Return the (x, y) coordinate for the center point of the cell that contains the specified text.  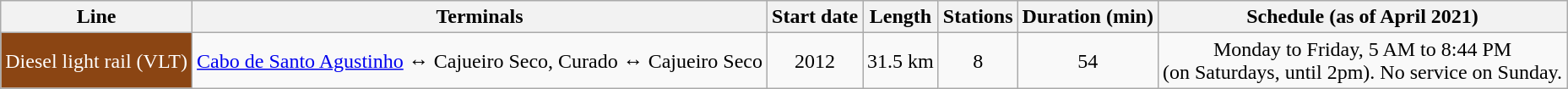
2012 (816, 61)
Terminals (480, 17)
Stations (978, 17)
Duration (min) (1088, 17)
Monday to Friday, 5 AM to 8:44 PM(on Saturdays, until 2pm). No service on Sunday. (1362, 61)
Length (901, 17)
8 (978, 61)
Line (96, 17)
Schedule (as of April 2021) (1362, 17)
Diesel light rail (VLT) (96, 61)
31.5 km (901, 61)
54 (1088, 61)
Cabo de Santo Agustinho ↔ Cajueiro Seco, Curado ↔ Cajueiro Seco (480, 61)
Start date (816, 17)
